Scan for the cell matching the given text and deliver its [X, Y] coordinate at center. 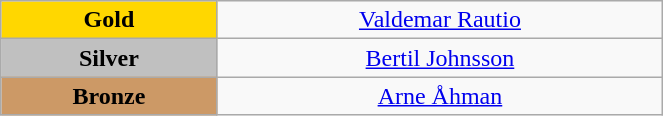
Silver [109, 58]
Valdemar Rautio [440, 20]
Arne Åhman [440, 96]
Bertil Johnsson [440, 58]
Gold [109, 20]
Bronze [109, 96]
